Find where the given text appears and provide that cell's center as (X, Y) coordinate. 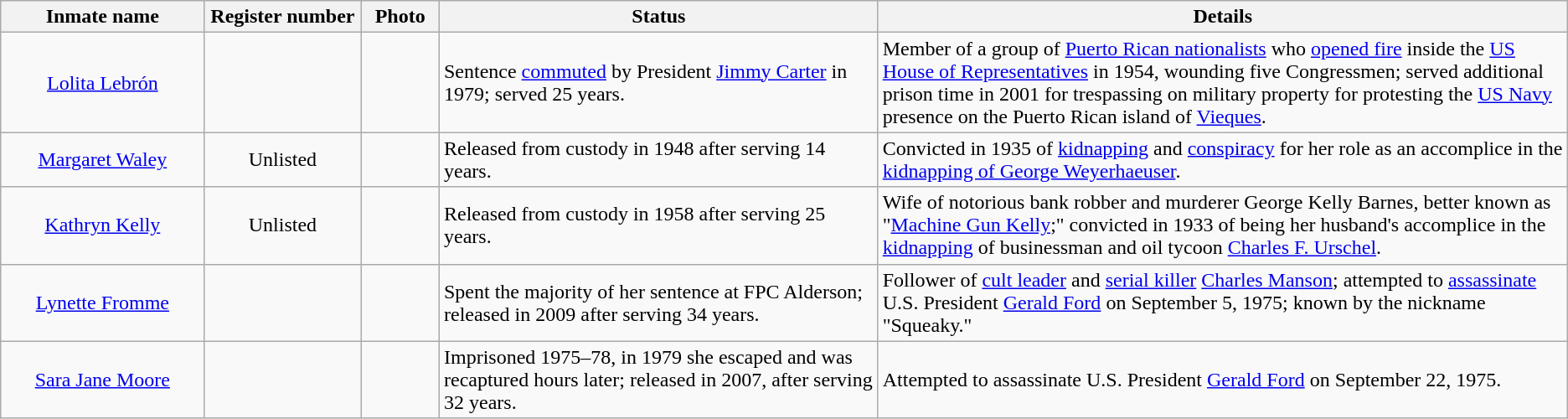
Spent the majority of her sentence at FPC Alderson; released in 2009 after serving 34 years. (658, 303)
Released from custody in 1958 after serving 25 years. (658, 225)
Lynette Fromme (102, 303)
Convicted in 1935 of kidnapping and conspiracy for her role as an accomplice in the kidnapping of George Weyerhaeuser. (1223, 159)
Details (1223, 17)
Status (658, 17)
Sara Jane Moore (102, 380)
Released from custody in 1948 after serving 14 years. (658, 159)
Inmate name (102, 17)
Sentence commuted by President Jimmy Carter in 1979; served 25 years. (658, 82)
Imprisoned 1975–78, in 1979 she escaped and was recaptured hours later; released in 2007, after serving 32 years. (658, 380)
Kathryn Kelly (102, 225)
Lolita Lebrón (102, 82)
Register number (283, 17)
Attempted to assassinate U.S. President Gerald Ford on September 22, 1975. (1223, 380)
Photo (400, 17)
Margaret Waley (102, 159)
